Detect which cell encompasses the target text, then output its (X, Y) center coordinate. 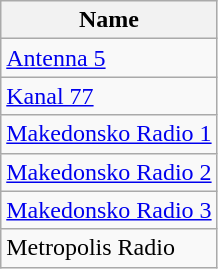
Makedonsko Radio 3 (109, 210)
Kanal 77 (109, 96)
Name (109, 20)
Makedonsko Radio 1 (109, 134)
Makedonsko Radio 2 (109, 172)
Antenna 5 (109, 58)
Metropolis Radio (109, 248)
